Pinpoint the cell where the given text exists, returning its (x, y) midpoint coordinate. 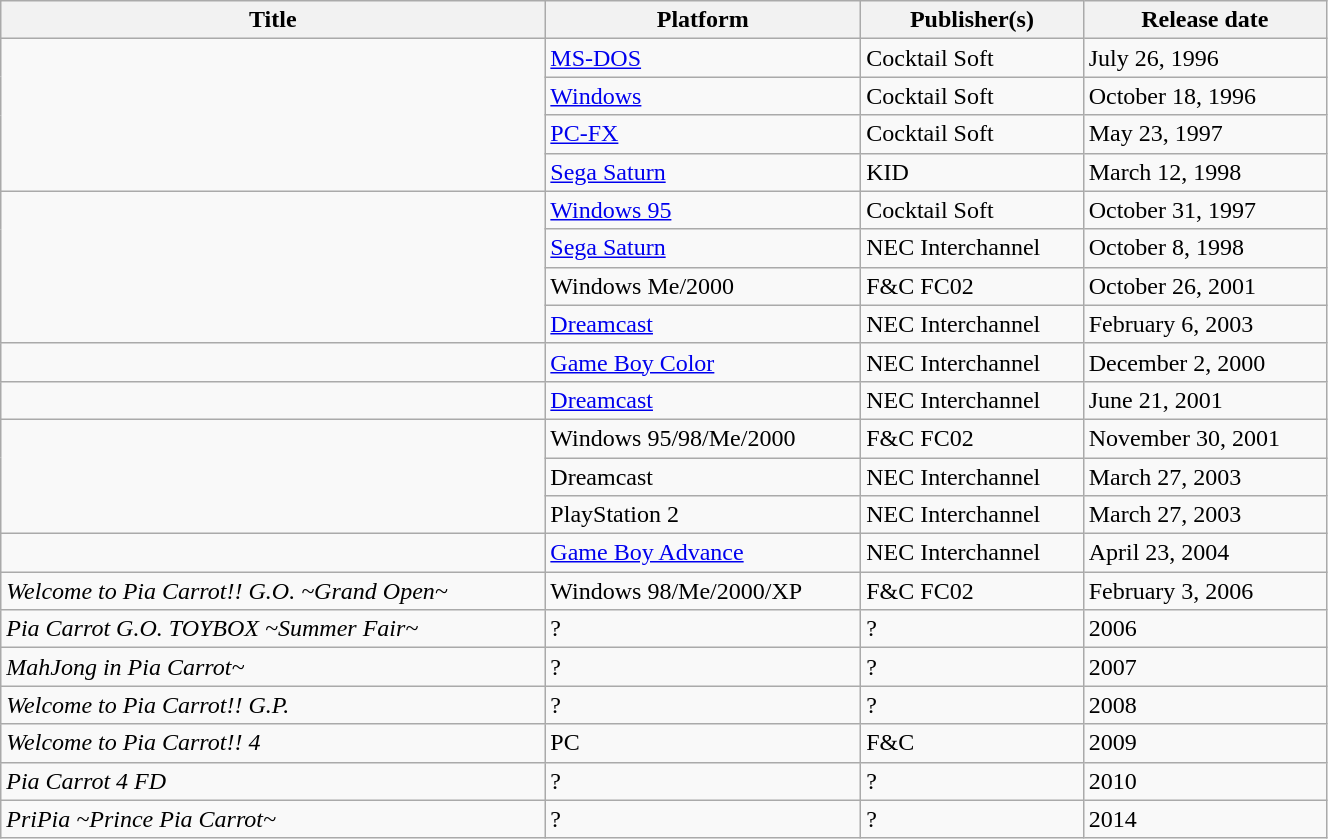
2010 (1204, 781)
October 8, 1998 (1204, 248)
PriPia ~Prince Pia Carrot~ (273, 819)
PC-FX (703, 134)
Windows (703, 96)
2014 (1204, 819)
June 21, 2001 (1204, 400)
October 18, 1996 (1204, 96)
PC (703, 743)
2006 (1204, 629)
December 2, 2000 (1204, 362)
Release date (1204, 20)
PlayStation 2 (703, 515)
Platform (703, 20)
F&C (972, 743)
2007 (1204, 667)
2009 (1204, 743)
Game Boy Color (703, 362)
Pia Carrot 4 FD (273, 781)
March 12, 1998 (1204, 172)
October 31, 1997 (1204, 210)
KID (972, 172)
Pia Carrot G.O. TOYBOX ~Summer Fair~ (273, 629)
2008 (1204, 705)
Windows 95 (703, 210)
MS-DOS (703, 58)
July 26, 1996 (1204, 58)
Windows Me/2000 (703, 286)
Welcome to Pia Carrot!! G.P. (273, 705)
February 6, 2003 (1204, 324)
MahJong in Pia Carrot~ (273, 667)
Game Boy Advance (703, 553)
Windows 98/Me/2000/XP (703, 591)
April 23, 2004 (1204, 553)
Welcome to Pia Carrot!! G.O. ~Grand Open~ (273, 591)
Windows 95/98/Me/2000 (703, 438)
Welcome to Pia Carrot!! 4 (273, 743)
May 23, 1997 (1204, 134)
Publisher(s) (972, 20)
October 26, 2001 (1204, 286)
Title (273, 20)
February 3, 2006 (1204, 591)
November 30, 2001 (1204, 438)
